Provide the [X, Y] coordinate of the cell's center where the given text is located.  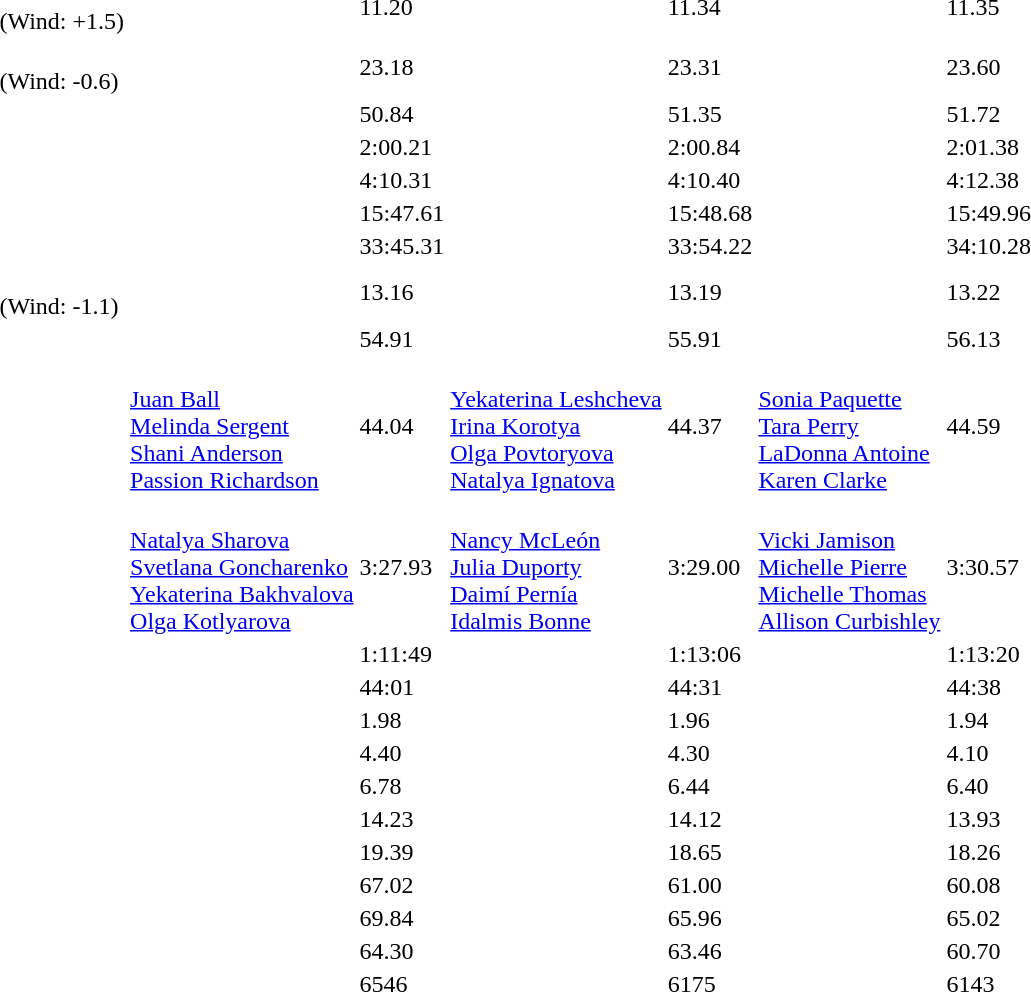
6.44 [710, 786]
3:27.93 [402, 567]
54.91 [402, 339]
44.04 [402, 426]
Nancy McLeónJulia DuportyDaimí PerníaIdalmis Bonne [556, 567]
44.37 [710, 426]
1:11:49 [402, 654]
1:13:06 [710, 654]
55.91 [710, 339]
23.18 [402, 68]
18.65 [710, 852]
Natalya SharovaSvetlana GoncharenkoYekaterina BakhvalovaOlga Kotlyarova [242, 567]
63.46 [710, 951]
Juan BallMelinda SergentShani AndersonPassion Richardson [242, 426]
4:10.31 [402, 180]
4:10.40 [710, 180]
65.96 [710, 918]
14.23 [402, 819]
3:29.00 [710, 567]
64.30 [402, 951]
4.30 [710, 753]
61.00 [710, 885]
33:45.31 [402, 246]
2:00.21 [402, 147]
15:47.61 [402, 213]
15:48.68 [710, 213]
69.84 [402, 918]
Yekaterina LeshchevaIrina KorotyaOlga PovtoryovaNatalya Ignatova [556, 426]
14.12 [710, 819]
44:31 [710, 687]
13.16 [402, 292]
13.19 [710, 292]
1.96 [710, 720]
23.31 [710, 68]
44:01 [402, 687]
50.84 [402, 114]
Vicki JamisonMichelle PierreMichelle ThomasAllison Curbishley [850, 567]
19.39 [402, 852]
4.40 [402, 753]
51.35 [710, 114]
1.98 [402, 720]
6.78 [402, 786]
2:00.84 [710, 147]
Sonia PaquetteTara PerryLaDonna AntoineKaren Clarke [850, 426]
33:54.22 [710, 246]
67.02 [402, 885]
